Detect which cell encompasses the target text, then output its [x, y] center coordinate. 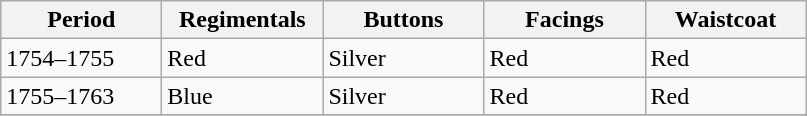
Buttons [404, 20]
1755–1763 [82, 96]
Waistcoat [726, 20]
Regimentals [242, 20]
Period [82, 20]
Blue [242, 96]
Facings [564, 20]
1754–1755 [82, 58]
